Detect which cell encompasses the target text, then output its (X, Y) center coordinate. 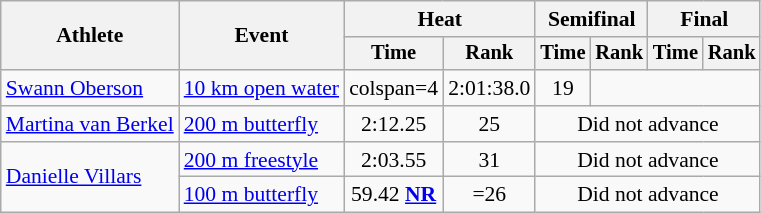
Semifinal (591, 19)
10 km open water (262, 88)
25 (489, 124)
Danielle Villars (90, 178)
Martina van Berkel (90, 124)
2:03.55 (394, 160)
Event (262, 36)
Heat (440, 19)
2:12.25 (394, 124)
59.42 NR (394, 195)
Swann Oberson (90, 88)
200 m freestyle (262, 160)
100 m butterfly (262, 195)
31 (489, 160)
200 m butterfly (262, 124)
colspan=4 (394, 88)
2:01:38.0 (489, 88)
Athlete (90, 36)
=26 (489, 195)
19 (562, 88)
Final (704, 19)
